Scan for the cell matching the given text and deliver its [x, y] coordinate at center. 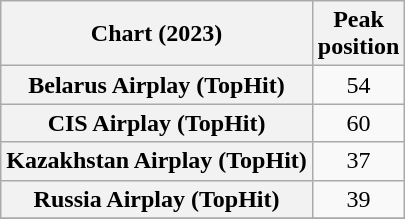
Russia Airplay (TopHit) [157, 199]
Kazakhstan Airplay (TopHit) [157, 161]
54 [358, 85]
Chart (2023) [157, 34]
Peakposition [358, 34]
CIS Airplay (TopHit) [157, 123]
60 [358, 123]
37 [358, 161]
39 [358, 199]
Belarus Airplay (TopHit) [157, 85]
